From the cell containing the given text, extract its center point as [X, Y] coordinate. 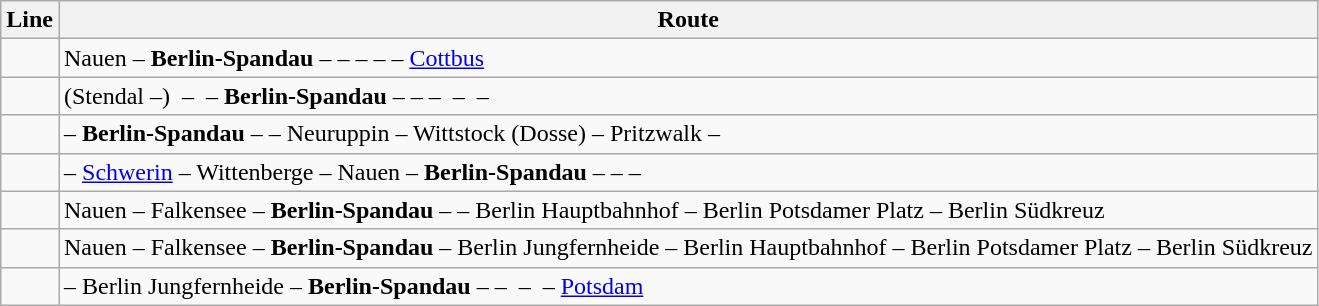
Nauen – Falkensee – Berlin-Spandau – Berlin Jungfernheide – Berlin Hauptbahnhof – Berlin Potsdamer Platz – Berlin Südkreuz [688, 248]
– Berlin-Spandau – – Neuruppin – Wittstock (Dosse) – Pritzwalk – [688, 134]
(Stendal –) – – Berlin-Spandau – – – – – [688, 96]
– Schwerin – Wittenberge – Nauen – Berlin-Spandau – – – [688, 172]
Nauen – Berlin-Spandau – – – – – Cottbus [688, 58]
Nauen – Falkensee – Berlin-Spandau – – Berlin Hauptbahnhof – Berlin Potsdamer Platz – Berlin Südkreuz [688, 210]
– Berlin Jungfernheide – Berlin-Spandau – – – – Potsdam [688, 286]
Line [30, 20]
Route [688, 20]
